Provide the [x, y] coordinate of the cell's center where the given text is located.  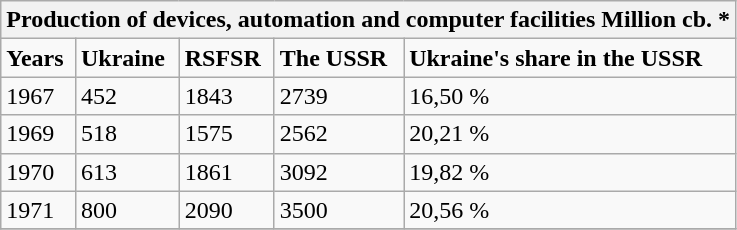
Ukraine [127, 58]
The USSR [338, 58]
Production of devices, automation and computer facilities Million cb. * [368, 20]
1861 [226, 172]
3092 [338, 172]
19,82 % [570, 172]
RSFSR [226, 58]
20,56 % [570, 210]
1967 [38, 96]
2739 [338, 96]
800 [127, 210]
1843 [226, 96]
20,21 % [570, 134]
2090 [226, 210]
Years [38, 58]
613 [127, 172]
16,50 % [570, 96]
1971 [38, 210]
1970 [38, 172]
1575 [226, 134]
452 [127, 96]
1969 [38, 134]
Ukraine's share in the USSR [570, 58]
3500 [338, 210]
518 [127, 134]
2562 [338, 134]
